Return (X, Y) of the center of cell containing provided text 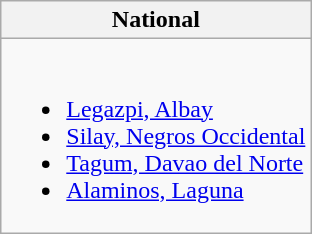
National (156, 20)
Legazpi, AlbaySilay, Negros OccidentalTagum, Davao del NorteAlaminos, Laguna (156, 136)
